Capture the cell that displays the provided text and extract its (X, Y) central coordinate. 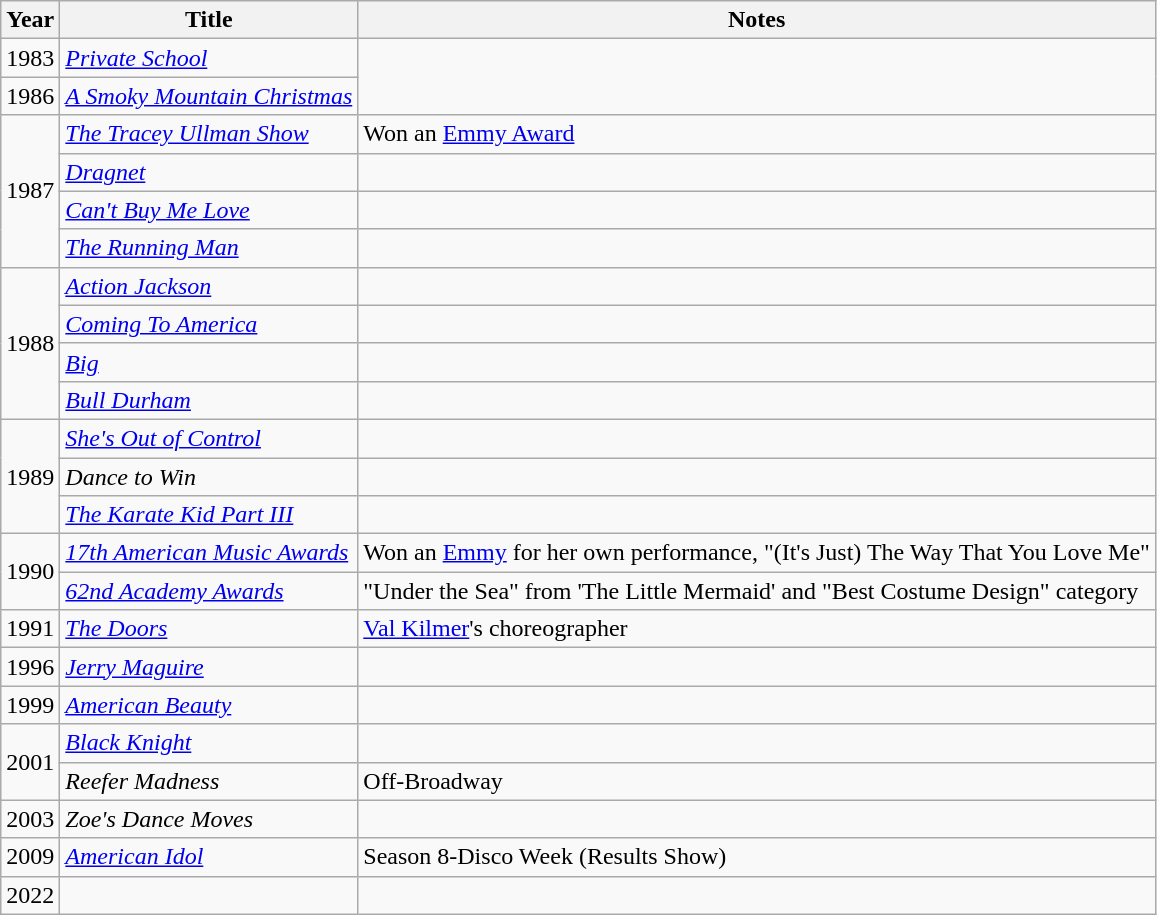
American Idol (209, 857)
1983 (30, 58)
Zoe's Dance Moves (209, 819)
Won an Emmy Award (757, 134)
1987 (30, 191)
Can't Buy Me Love (209, 210)
Notes (757, 20)
Year (30, 20)
2022 (30, 895)
1991 (30, 629)
Title (209, 20)
62nd Academy Awards (209, 591)
2001 (30, 762)
"Under the Sea" from 'The Little Mermaid' and "Best Costume Design" category (757, 591)
Bull Durham (209, 400)
American Beauty (209, 705)
17th American Music Awards (209, 553)
Black Knight (209, 743)
The Running Man (209, 248)
Val Kilmer's choreographer (757, 629)
Big (209, 362)
Won an Emmy for her own performance, "(It's Just) The Way That You Love Me" (757, 553)
A Smoky Mountain Christmas (209, 96)
She's Out of Control (209, 438)
The Tracey Ullman Show (209, 134)
1988 (30, 343)
1986 (30, 96)
Off-Broadway (757, 781)
2009 (30, 857)
Reefer Madness (209, 781)
Dragnet (209, 172)
Dance to Win (209, 477)
Season 8-Disco Week (Results Show) (757, 857)
Private School (209, 58)
1990 (30, 572)
1996 (30, 667)
Action Jackson (209, 286)
2003 (30, 819)
Coming To America (209, 324)
The Doors (209, 629)
1989 (30, 476)
Jerry Maguire (209, 667)
1999 (30, 705)
The Karate Kid Part III (209, 515)
